Capture the cell that displays the provided text and extract its (x, y) central coordinate. 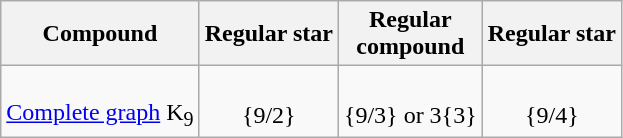
{9/2} (268, 102)
Compound (100, 34)
{9/4} (552, 102)
{9/3} or 3{3} (410, 102)
Complete graph K9 (100, 102)
Regularcompound (410, 34)
